Find where the given text appears and provide that cell's center as [x, y] coordinate. 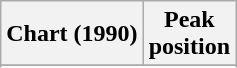
Peakposition [189, 34]
Chart (1990) [72, 34]
